For the text-containing cell, return its midpoint in [X, Y] coordinate format. 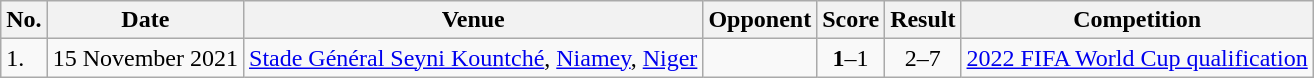
Score [851, 20]
1. [24, 58]
Venue [474, 20]
Result [923, 20]
2022 FIFA World Cup qualification [1137, 58]
No. [24, 20]
Stade Général Seyni Kountché, Niamey, Niger [474, 58]
2–7 [923, 58]
Date [145, 20]
1–1 [851, 58]
15 November 2021 [145, 58]
Competition [1137, 20]
Opponent [760, 20]
